Detect which cell encompasses the target text, then output its [X, Y] center coordinate. 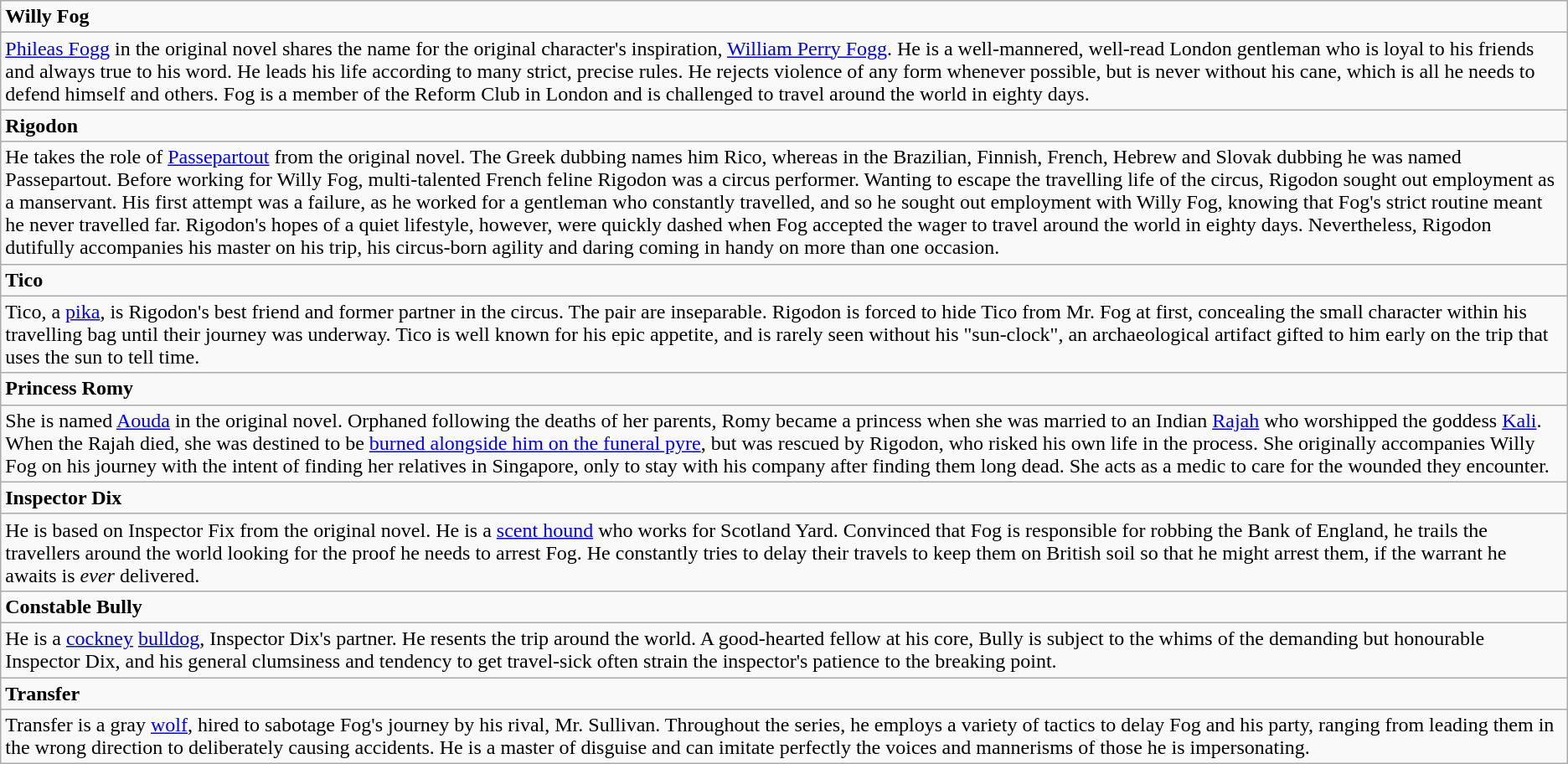
Princess Romy [784, 389]
Transfer [784, 693]
Rigodon [784, 126]
Tico [784, 280]
Willy Fog [784, 17]
Inspector Dix [784, 498]
Constable Bully [784, 607]
